Output the (X, Y) coordinate of the center of the cell containing the given text.  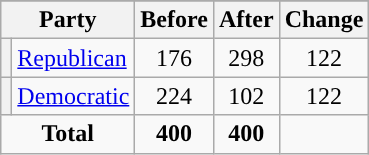
Republican (74, 58)
298 (246, 58)
After (246, 20)
102 (246, 96)
176 (174, 58)
224 (174, 96)
Party (68, 20)
Total (68, 134)
Change (324, 20)
Before (174, 20)
Democratic (74, 96)
